Return (x, y) of the center of cell containing provided text 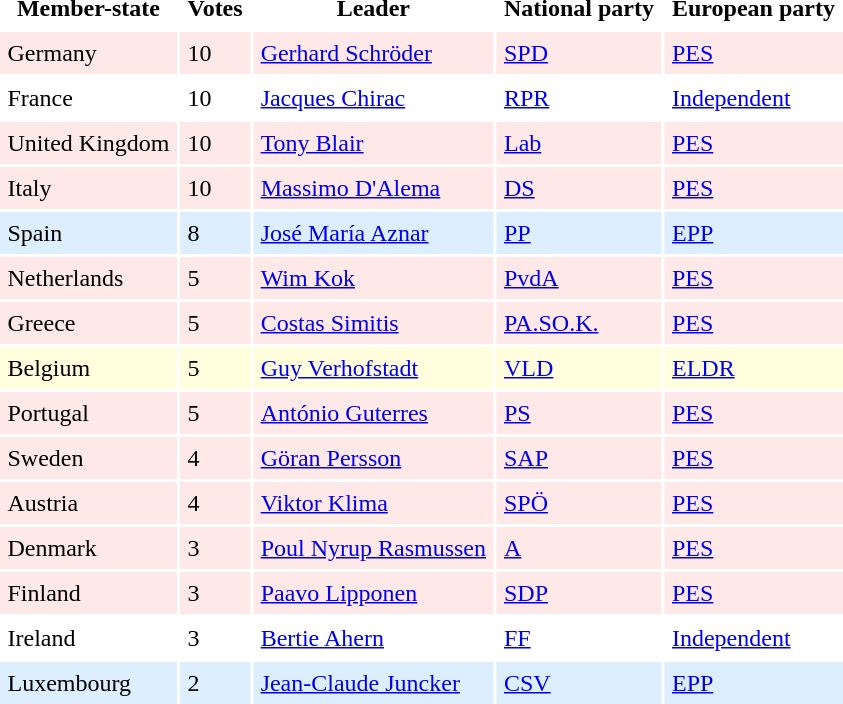
Tony Blair (373, 143)
Wim Kok (373, 278)
Belgium (88, 368)
Jacques Chirac (373, 98)
PA.SO.K. (578, 323)
SDP (578, 593)
FF (578, 638)
PS (578, 413)
2 (215, 683)
VLD (578, 368)
Massimo D'Alema (373, 188)
Portugal (88, 413)
DS (578, 188)
Lab (578, 143)
Finland (88, 593)
United Kingdom (88, 143)
Guy Verhofstadt (373, 368)
Gerhard Schröder (373, 53)
ELDR (753, 368)
Bertie Ahern (373, 638)
José María Aznar (373, 233)
Denmark (88, 548)
CSV (578, 683)
Netherlands (88, 278)
Göran Persson (373, 458)
Greece (88, 323)
Luxembourg (88, 683)
Paavo Lipponen (373, 593)
Ireland (88, 638)
Viktor Klima (373, 503)
Austria (88, 503)
Sweden (88, 458)
PvdA (578, 278)
António Guterres (373, 413)
Italy (88, 188)
A (578, 548)
Poul Nyrup Rasmussen (373, 548)
Jean-Claude Juncker (373, 683)
PP (578, 233)
8 (215, 233)
Germany (88, 53)
SPÖ (578, 503)
SPD (578, 53)
France (88, 98)
Costas Simitis (373, 323)
Spain (88, 233)
RPR (578, 98)
SAP (578, 458)
